Extract the [X, Y] coordinate from the center of the cell holding the provided text.  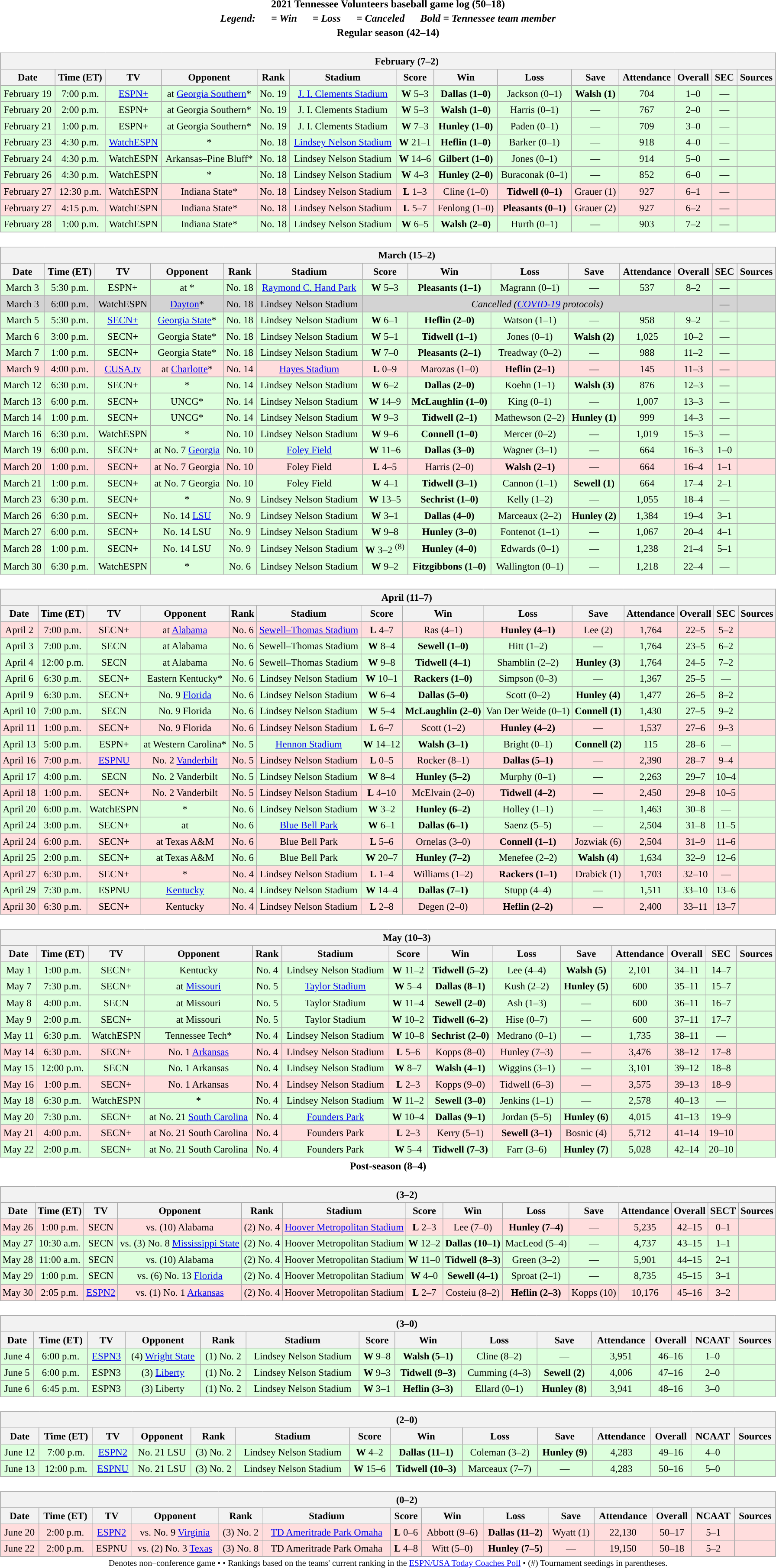
Connell (1–1) [528, 841]
W 11–4 [408, 1003]
May 27 [18, 1243]
L 6–7 [382, 728]
9–4 [726, 760]
Cannon (1–1) [530, 483]
Hise (0–7) [527, 1019]
Kopps (10) [594, 1292]
May 29 [18, 1276]
Jozwiak (6) [598, 841]
April 2 [19, 630]
30–8 [695, 809]
April 20 [19, 809]
Fitzgibbons (1–0) [449, 566]
March 28 [23, 549]
39–13 [687, 1084]
Holley (1–1) [528, 809]
Hunley (7–2) [443, 858]
Cline (8–2) [499, 1356]
1,238 [647, 549]
L 1–3 [415, 191]
4,737 [645, 1243]
Connell (2) [598, 744]
W 3–2 [382, 809]
vs. (3) No. 8 Mississippi State [180, 1243]
April 29 [19, 890]
Coleman (3–2) [500, 1452]
(0–2) [388, 1500]
June 20 [20, 1533]
May 18 [19, 1101]
43–15 [690, 1243]
W 10–2 [408, 1019]
50–17 [672, 1533]
22–5 [695, 630]
Watson (1–1) [530, 320]
42–15 [690, 1227]
Tidwell (2–1) [449, 418]
Walsh (1–0) [466, 110]
April 10 [19, 711]
41–14 [687, 1133]
Hunley (5–2) [443, 776]
April 3 [19, 646]
5,901 [645, 1260]
16–3 [694, 450]
48–16 [670, 1388]
W 4–2 [370, 1452]
26–5 [695, 695]
Tidwell (5–2) [460, 970]
5,028 [640, 1149]
10,176 [645, 1292]
at * [187, 287]
Walsh (4–1) [460, 1068]
42–14 [687, 1149]
Dallas (11–2) [515, 1533]
918 [647, 142]
March 7 [23, 353]
0–1 [723, 1227]
16–7 [721, 1003]
W 9–6 [385, 434]
March 16 [23, 434]
Hunley (8) [564, 1388]
Hunley (4–0) [449, 549]
May 16 [19, 1084]
W 6–5 [415, 224]
24–5 [695, 663]
50–18 [672, 1549]
1,025 [647, 336]
Cancelled (COVID-19 protocols) [537, 304]
Harris (0–1) [534, 110]
Sewell (4–1) [473, 1276]
Buraconak (0–1) [534, 175]
1,007 [647, 402]
Hunley (6) [586, 1117]
Hitt (1–2) [528, 646]
Rackers (1–0) [443, 679]
May 20 [19, 1117]
June 12 [20, 1452]
13–6 [726, 890]
39–12 [687, 1068]
Dallas (3–0) [449, 450]
February 23 [28, 142]
Cline (1–0) [466, 191]
914 [647, 159]
11–5 [726, 825]
Simpson (0–3) [528, 679]
February 19 [28, 93]
28–6 [695, 744]
Dallas (4–0) [449, 515]
W 14–6 [415, 159]
35–11 [687, 986]
20–4 [694, 531]
Sproat (2–1) [536, 1276]
February 26 [28, 175]
Dayton* [187, 304]
March 26 [23, 515]
April (11–7) [388, 597]
Cumming (4–3) [499, 1372]
6–0 [693, 175]
May 30 [18, 1292]
Tidwell (3–1) [449, 483]
W 14–12 [382, 744]
Jordan (5–5) [527, 1117]
McLaughlin (2–0) [443, 711]
Hunley (9) [565, 1452]
22,130 [623, 1533]
767 [647, 110]
L 2–7 [424, 1292]
Rackers (1–1) [528, 874]
1,430 [650, 711]
at [185, 825]
Drabick (1) [598, 874]
Wagner (3–1) [530, 450]
May (10–3) [388, 938]
Heflin (2–2) [528, 907]
2,450 [650, 792]
L 0–6 [406, 1533]
Dallas (5–1) [528, 760]
709 [647, 126]
W 4–1 [385, 483]
May 11 [19, 1035]
March 30 [23, 566]
1,634 [650, 858]
27–6 [695, 728]
32–9 [695, 858]
Ellard (0–1) [499, 1388]
Farr (3–6) [527, 1149]
115 [650, 744]
May 26 [18, 1227]
34–11 [687, 970]
27–5 [695, 711]
45–16 [690, 1292]
Marceaux (7–7) [500, 1468]
Williams (1–2) [443, 874]
W 20–7 [382, 858]
Tennessee Tech* [199, 1035]
Hunley (7–5) [515, 1549]
1,511 [650, 890]
Treadway (0–2) [530, 353]
Hurth (0–1) [534, 224]
Hunley (6–2) [443, 809]
Heflin (2–0) [449, 320]
4:15 p.m. [81, 208]
2,578 [640, 1101]
Walsh (4) [598, 858]
Koehn (1–1) [530, 385]
February 21 [28, 126]
Shamblin (2–2) [528, 663]
vs. No. 9 Virginia [175, 1533]
9–3 [726, 728]
Hunley (4) [598, 695]
April 30 [19, 907]
W 6–4 [382, 695]
L 4–8 [406, 1549]
41–13 [687, 1117]
Sewell (2–0) [460, 1003]
Eastern Kentucky* [185, 679]
Edwards (0–1) [530, 549]
Walsh (3) [594, 385]
3,101 [640, 1068]
Heflin (3–3) [428, 1388]
11–2 [694, 353]
49–16 [671, 1452]
Wyatt (1) [571, 1533]
18–8 [721, 1068]
Walsh (2–1) [530, 467]
(2–0) [388, 1420]
Hunley (4–1) [528, 630]
MacLeod (5–4) [536, 1243]
12–3 [694, 385]
Sechrist (2–0) [460, 1035]
Tidwell (7–3) [460, 1149]
Tidwell (9–3) [428, 1372]
10–5 [726, 792]
1,067 [647, 531]
March 5 [23, 320]
Hunley (3) [598, 663]
Tidwell (8–3) [473, 1260]
Magrann (0–1) [530, 287]
5:00 p.m. [62, 744]
Dallas (1–0) [466, 93]
Costeiu (8–2) [473, 1292]
Rocker (8–1) [443, 760]
29–8 [695, 792]
Kopps (9–0) [460, 1084]
May 1 [19, 970]
March 12 [23, 385]
1,477 [650, 695]
May 22 [19, 1149]
Hunley (1) [594, 418]
(3–2) [388, 1195]
Saenz (5–5) [528, 825]
Sewell (3–0) [460, 1101]
May 15 [19, 1068]
vs. (1) No. 1 Arkansas [180, 1292]
L 1–4 [382, 874]
10:30 a.m. [60, 1243]
8,735 [645, 1276]
(4) Wright State [163, 1356]
June 5 [17, 1372]
April 16 [19, 760]
April 9 [19, 695]
W 5–1 [385, 336]
Bright (0–1) [528, 744]
Dallas (2–0) [449, 385]
Menefee (2–2) [528, 858]
Gilbert (1–0) [466, 159]
Heflin (2–1) [530, 369]
Pleasants (2–1) [449, 353]
W 10–1 [382, 679]
W 4–3 [415, 175]
March 9 [23, 369]
June 6 [17, 1388]
March 14 [23, 418]
W 7–3 [415, 126]
April 17 [19, 776]
Hunley (7) [586, 1149]
5,235 [645, 1227]
1,218 [647, 566]
SECT [723, 1211]
20–10 [721, 1149]
14–7 [721, 970]
Hayes Stadium [309, 369]
32–10 [695, 874]
W 4–0 [424, 1276]
4–1 [725, 531]
May 8 [19, 1003]
22–4 [694, 566]
40–13 [687, 1101]
L 0–5 [382, 760]
Raymond C. Hand Park [309, 287]
15–3 [694, 434]
Wallington (0–1) [530, 566]
W 11–6 [385, 450]
Walsh (3–1) [443, 744]
Kopps (8–0) [460, 1052]
Hunley (2) [594, 515]
Sewell (3–1) [527, 1133]
Tidwell (6–2) [460, 1019]
L 4–7 [382, 630]
March 20 [23, 467]
June 13 [20, 1468]
W 10–8 [408, 1035]
March 13 [23, 402]
Sewell (1) [594, 483]
Connell (1–0) [449, 434]
Van Der Weide (0–1) [528, 711]
Stupp (4–4) [528, 890]
W 14–9 [385, 402]
Hunley (5) [586, 986]
Paden (0–1) [534, 126]
W 11–0 [424, 1260]
Tidwell (0–1) [534, 191]
1,055 [647, 499]
14–3 [694, 418]
Wiggins (3–1) [527, 1068]
May 21 [19, 1133]
31–9 [695, 841]
McLaughlin (1–0) [449, 402]
10–4 [726, 776]
Kelly (1–2) [530, 499]
February 20 [28, 110]
Heflin (1–0) [466, 142]
L 5–7 [415, 208]
36–11 [687, 1003]
February (7–2) [388, 61]
Degen (2–0) [443, 907]
W 3–2 (8) [385, 549]
2:05 p.m. [60, 1292]
W 7–0 [385, 353]
19–4 [694, 515]
April 13 [19, 744]
Medrano (0–1) [527, 1035]
3,575 [640, 1084]
28–7 [695, 760]
Abbott (9–6) [453, 1533]
Hunley (7–4) [536, 1227]
2,400 [650, 907]
145 [647, 369]
Dallas (8–1) [460, 986]
Kush (2–2) [527, 986]
Fenlong (1–0) [466, 208]
vs. (2) No. 3 Texas [175, 1549]
1,703 [650, 874]
Witt (5–0) [453, 1549]
704 [647, 93]
Dallas (11–1) [426, 1452]
17–4 [694, 483]
Tidwell (1–1) [449, 336]
1,019 [647, 434]
W 13–5 [385, 499]
Tidwell (6–3) [527, 1084]
March 23 [23, 499]
12–6 [726, 858]
April 6 [19, 679]
Dallas (10–1) [473, 1243]
Walsh (1) [595, 93]
23–5 [695, 646]
W 14–4 [382, 890]
2,263 [650, 776]
10–2 [694, 336]
Sewell (1–0) [443, 646]
38–11 [687, 1035]
W 12–2 [424, 1243]
33–10 [695, 890]
31–8 [695, 825]
Hunley (4–2) [528, 728]
April 18 [19, 792]
6–1 [693, 191]
February 28 [28, 224]
1,735 [640, 1035]
19,150 [623, 1549]
Pleasants (0–1) [534, 208]
March 21 [23, 483]
May 7 [19, 986]
33–11 [695, 907]
Hennon Stadium [309, 744]
Dallas (7–1) [443, 890]
Scott (1–2) [443, 728]
May 14 [19, 1052]
Murphy (0–1) [528, 776]
Ornelas (3–0) [443, 841]
5,712 [640, 1133]
46–16 [670, 1356]
Tidwell (4–2) [528, 792]
16–4 [694, 467]
Hunley (3–0) [449, 531]
11:00 a.m. [60, 1260]
3,476 [640, 1052]
King (0–1) [530, 402]
Lee (2) [598, 630]
June 22 [20, 1549]
1,537 [650, 728]
Kerry (5–1) [460, 1133]
18–4 [694, 499]
38–12 [687, 1052]
Connell (1) [598, 711]
W 9–2 [385, 566]
March (15–2) [388, 255]
1,384 [647, 515]
Hunley (1–0) [466, 126]
Walsh (5) [586, 970]
Dallas (9–1) [460, 1117]
Marceaux (2–2) [530, 515]
Scott (0–2) [528, 695]
13–3 [694, 402]
Jenkins (1–1) [527, 1101]
W 6–2 [385, 385]
25–5 [695, 679]
2,101 [640, 970]
3,951 [621, 1356]
Pleasants (1–1) [449, 287]
Sewell (2) [564, 1372]
11–3 [694, 369]
13–7 [726, 907]
W 10–4 [408, 1117]
April 11 [19, 728]
(3) No. 8 [241, 1549]
Lee (4–4) [527, 970]
Arkansas–Pine Bluff* [210, 159]
999 [647, 418]
Mercer (0–2) [530, 434]
44–15 [690, 1260]
W 15–6 [370, 1468]
March 27 [23, 531]
May 28 [18, 1260]
2,390 [650, 760]
37–11 [687, 1019]
45–15 [690, 1276]
6:45 p.m. [61, 1388]
18–9 [721, 1084]
17–7 [721, 1019]
Lee (7–0) [473, 1227]
50–16 [671, 1468]
(3–0) [388, 1323]
Mathewson (2–2) [530, 418]
L 4–5 [385, 467]
Bosnic (4) [586, 1133]
L 4–10 [382, 792]
21–4 [694, 549]
Walsh (2) [594, 336]
852 [647, 175]
W 21–1 [415, 142]
1,463 [650, 809]
Green (3–2) [536, 1260]
L 0–9 [385, 369]
537 [647, 287]
Hunley (2–0) [466, 175]
Marozas (1–0) [449, 369]
Tidwell (4–1) [443, 663]
Harris (2–0) [449, 467]
3–2 [723, 1292]
April 25 [19, 858]
February 24 [28, 159]
March 6 [23, 336]
Walsh (2–0) [466, 224]
McElvain (2–0) [443, 792]
17–8 [721, 1052]
Walsh (5–1) [428, 1356]
Hunley (7–3) [527, 1052]
May 9 [19, 1019]
29–7 [695, 776]
at Charlotte* [187, 369]
958 [647, 320]
12:30 p.m. [81, 191]
Barker (0–1) [534, 142]
19–10 [721, 1133]
Dallas (6–1) [443, 825]
Fontenot (1–1) [530, 531]
L 2–8 [382, 907]
3,941 [621, 1388]
April 4 [19, 663]
April 27 [19, 874]
876 [647, 385]
vs. (6) No. 13 Florida [180, 1276]
Grauer (1) [595, 191]
Grauer (2) [595, 208]
4,015 [640, 1117]
15–7 [721, 986]
1,367 [650, 679]
Dallas (5–0) [443, 695]
Sechrist (1–0) [449, 499]
Ras (4–1) [443, 630]
Jackson (0–1) [534, 93]
Heflin (2–3) [536, 1292]
at Western Carolina* [185, 744]
4,006 [621, 1372]
11–6 [726, 841]
19–9 [721, 1117]
March 19 [23, 450]
903 [647, 224]
Tidwell (10–3) [426, 1468]
CUSA.tv [123, 369]
June 4 [17, 1356]
W 8–7 [408, 1068]
47–16 [670, 1372]
988 [647, 353]
Ash (1–3) [527, 1003]
